Extract the (x, y) coordinate from the center of the cell holding the provided text.  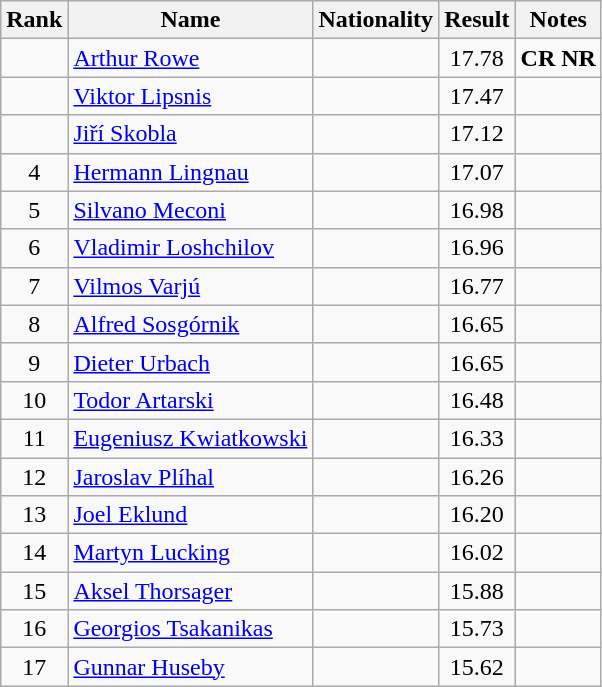
11 (34, 438)
Rank (34, 20)
9 (34, 362)
10 (34, 400)
Eugeniusz Kwiatkowski (190, 438)
4 (34, 172)
Jaroslav Plíhal (190, 477)
Alfred Sosgórnik (190, 324)
8 (34, 324)
Vladimir Loshchilov (190, 248)
Nationality (376, 20)
Dieter Urbach (190, 362)
13 (34, 515)
7 (34, 286)
Silvano Meconi (190, 210)
Martyn Lucking (190, 553)
16 (34, 629)
16.96 (477, 248)
Vilmos Varjú (190, 286)
Arthur Rowe (190, 58)
Aksel Thorsager (190, 591)
16.77 (477, 286)
Viktor Lipsnis (190, 96)
17.07 (477, 172)
Joel Eklund (190, 515)
17 (34, 667)
16.20 (477, 515)
Jiří Skobla (190, 134)
Result (477, 20)
Todor Artarski (190, 400)
15.62 (477, 667)
17.47 (477, 96)
5 (34, 210)
Georgios Tsakanikas (190, 629)
16.02 (477, 553)
15.88 (477, 591)
16.98 (477, 210)
17.12 (477, 134)
12 (34, 477)
16.26 (477, 477)
Hermann Lingnau (190, 172)
Gunnar Huseby (190, 667)
Name (190, 20)
Notes (558, 20)
17.78 (477, 58)
CR NR (558, 58)
16.33 (477, 438)
16.48 (477, 400)
14 (34, 553)
15 (34, 591)
6 (34, 248)
15.73 (477, 629)
